Determine the [x, y] coordinate at the center of the cell enclosing the given text.  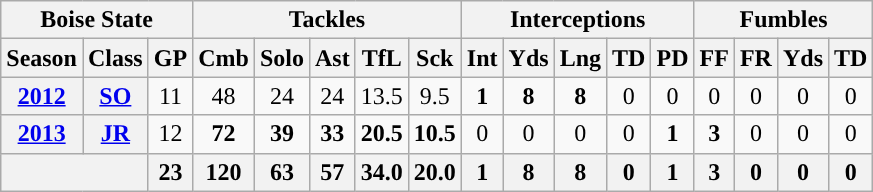
GP [170, 58]
11 [170, 96]
Fumbles [784, 20]
9.5 [434, 96]
34.0 [382, 172]
Lng [580, 58]
48 [224, 96]
TfL [382, 58]
20.0 [434, 172]
33 [332, 134]
2012 [42, 96]
FR [756, 58]
Season [42, 58]
PD [672, 58]
Cmb [224, 58]
10.5 [434, 134]
120 [224, 172]
63 [282, 172]
FF [714, 58]
Int [482, 58]
12 [170, 134]
Boise State [97, 20]
13.5 [382, 96]
SO [115, 96]
2013 [42, 134]
Tackles [328, 20]
20.5 [382, 134]
57 [332, 172]
Ast [332, 58]
72 [224, 134]
Class [115, 58]
JR [115, 134]
Interceptions [578, 20]
Sck [434, 58]
39 [282, 134]
Solo [282, 58]
23 [170, 172]
